Output the (x, y) coordinate of the center of the cell containing the given text.  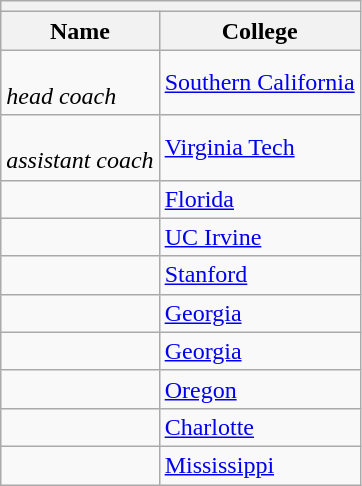
Virginia Tech (260, 148)
Charlotte (260, 427)
Oregon (260, 389)
assistant coach (80, 148)
head coach (80, 82)
College (260, 31)
Stanford (260, 275)
Name (80, 31)
Florida (260, 199)
UC Irvine (260, 237)
Southern California (260, 82)
Mississippi (260, 465)
